Detect which cell encompasses the target text, then output its (X, Y) center coordinate. 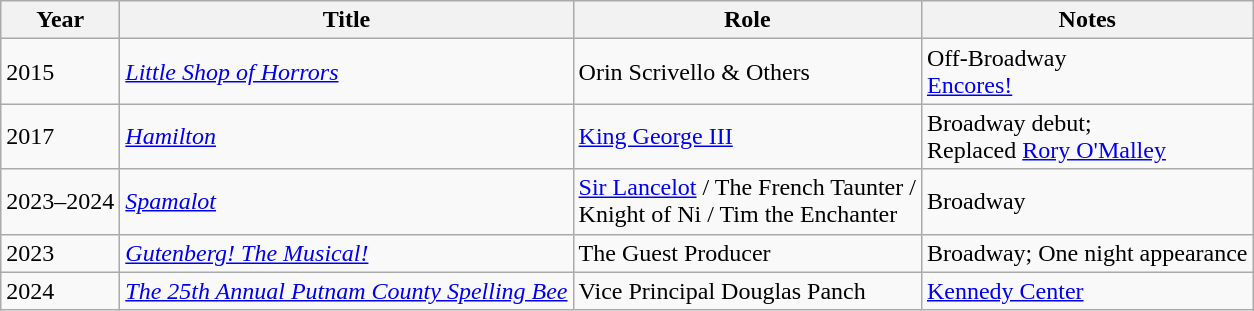
Little Shop of Horrors (346, 72)
Title (346, 20)
Notes (1087, 20)
2017 (60, 136)
The 25th Annual Putnam County Spelling Bee (346, 291)
King George III (747, 136)
Vice Principal Douglas Panch (747, 291)
2023–2024 (60, 202)
Off-BroadwayEncores! (1087, 72)
2015 (60, 72)
Kennedy Center (1087, 291)
The Guest Producer (747, 253)
Broadway; One night appearance (1087, 253)
2023 (60, 253)
Broadway (1087, 202)
Hamilton (346, 136)
Spamalot (346, 202)
Orin Scrivello & Others (747, 72)
Year (60, 20)
Broadway debut;Replaced Rory O'Malley (1087, 136)
2024 (60, 291)
Sir Lancelot / The French Taunter / Knight of Ni / Tim the Enchanter (747, 202)
Role (747, 20)
Gutenberg! The Musical! (346, 253)
